Capture the cell that displays the provided text and extract its (X, Y) central coordinate. 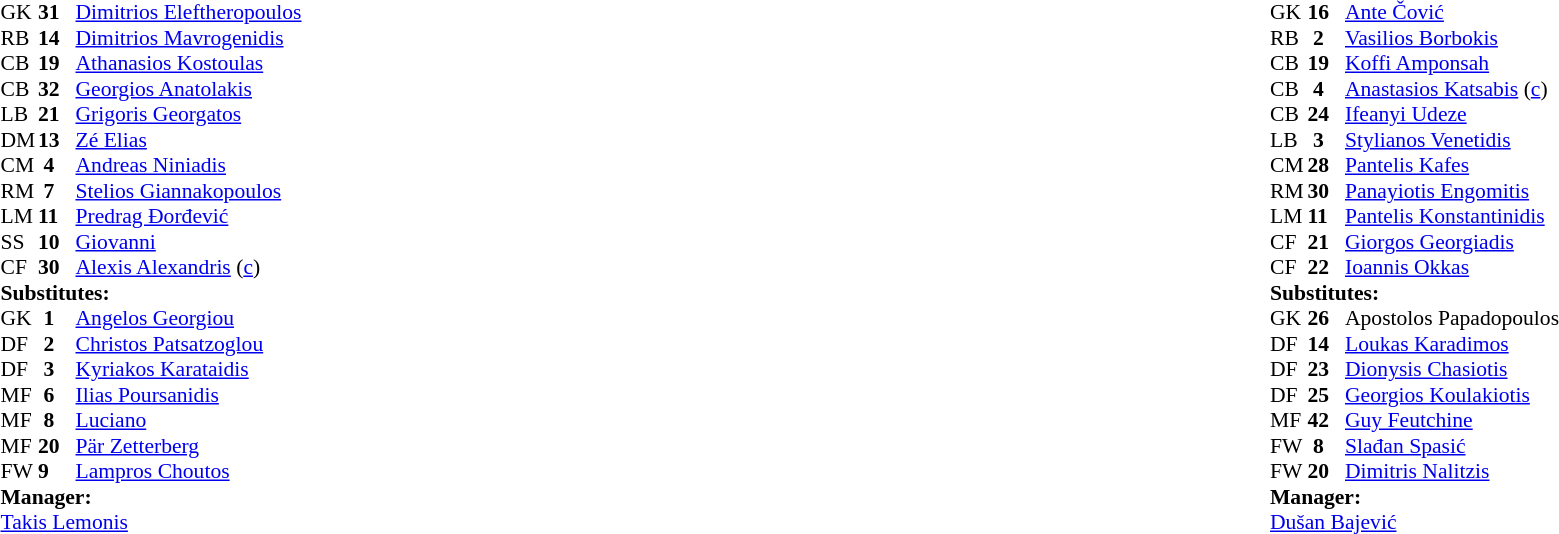
Lampros Choutos (189, 471)
Koffi Amponsah (1452, 63)
Apostolos Papadopoulos (1452, 319)
1 (57, 319)
Pantelis Kafes (1452, 165)
24 (1326, 115)
Andreas Niniadis (189, 165)
Grigoris Georgatos (189, 115)
10 (57, 242)
Ante Čović (1452, 13)
42 (1326, 421)
Anastasios Katsabis (c) (1452, 89)
Ifeanyi Udeze (1452, 115)
9 (57, 471)
Panayiotis Engomitis (1452, 191)
Stelios Giannakopoulos (189, 191)
Luciano (189, 421)
Giorgos Georgiadis (1452, 242)
Slađan Spasić (1452, 446)
Predrag Đorđević (189, 217)
25 (1326, 395)
Athanasios Kostoulas (189, 63)
Kyriakos Karataidis (189, 369)
Dimitrios Eleftheropoulos (189, 13)
Angelos Georgiou (189, 319)
Stylianos Venetidis (1452, 140)
6 (57, 395)
16 (1326, 13)
Zé Elias (189, 140)
13 (57, 140)
22 (1326, 267)
SS (19, 242)
28 (1326, 165)
Pantelis Konstantinidis (1452, 217)
Vasilios Borbokis (1452, 38)
26 (1326, 319)
23 (1326, 369)
Pär Zetterberg (189, 446)
Dimitrios Mavrogenidis (189, 38)
Christos Patsatzoglou (189, 344)
Ilias Poursanidis (189, 395)
31 (57, 13)
32 (57, 89)
Loukas Karadimos (1452, 344)
Georgios Koulakiotis (1452, 395)
Guy Feutchine (1452, 421)
Alexis Alexandris (c) (189, 267)
Ioannis Okkas (1452, 267)
Dionysis Chasiotis (1452, 369)
Giovanni (189, 242)
Dimitris Nalitzis (1452, 471)
Georgios Anatolakis (189, 89)
7 (57, 191)
DM (19, 140)
